Locate the cell with the specified text and output its [x, y] center coordinate. 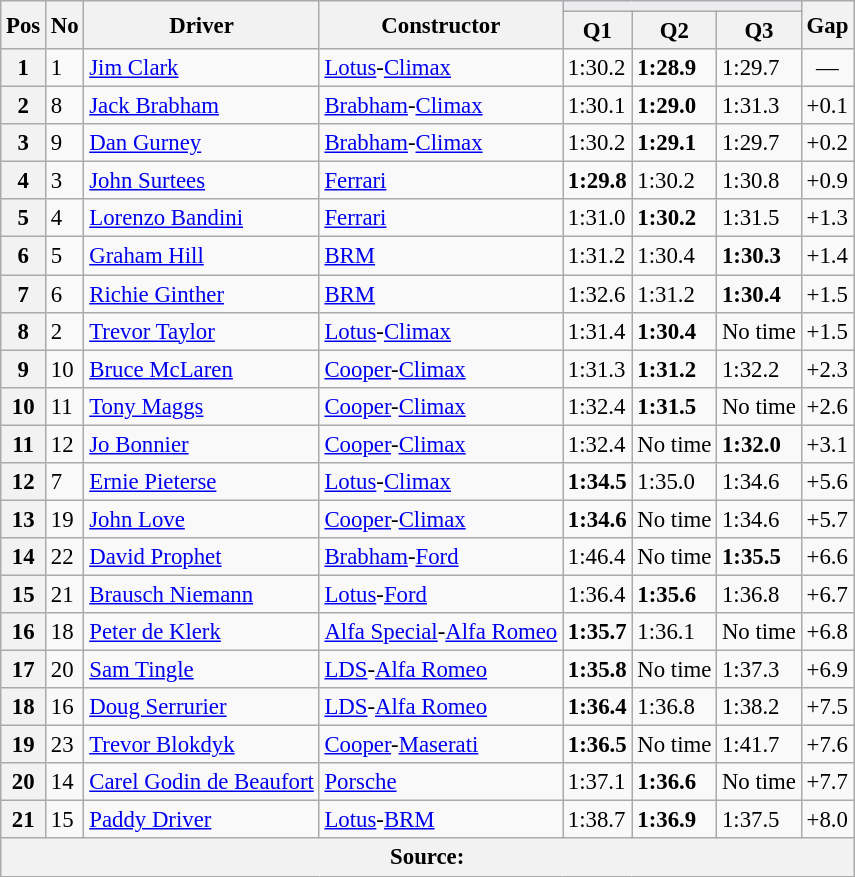
John Surtees [202, 181]
Driver [202, 25]
Q3 [760, 31]
Doug Serrurier [202, 707]
1:37.5 [760, 820]
1:28.9 [674, 68]
Lotus-Ford [440, 594]
Porsche [440, 782]
Jim Clark [202, 68]
Gap [827, 25]
Peter de Klerk [202, 632]
Brabham-Ford [440, 557]
1:46.4 [598, 557]
1:36.5 [598, 745]
1:29.1 [674, 143]
1:35.0 [674, 482]
1:32.0 [760, 444]
— [827, 68]
+5.7 [827, 519]
1:37.1 [598, 782]
Source: [428, 858]
17 [24, 670]
1:35.5 [760, 557]
1:35.6 [674, 594]
1:30.8 [760, 181]
Trevor Taylor [202, 331]
+0.1 [827, 106]
1:31.4 [598, 331]
Paddy Driver [202, 820]
1:38.2 [760, 707]
1:35.7 [598, 632]
Tony Maggs [202, 406]
Sam Tingle [202, 670]
+0.9 [827, 181]
1:41.7 [760, 745]
Trevor Blokdyk [202, 745]
+7.5 [827, 707]
+6.6 [827, 557]
1:31.0 [598, 219]
1:29.0 [674, 106]
Alfa Special-Alfa Romeo [440, 632]
1:32.2 [760, 369]
Carel Godin de Beaufort [202, 782]
+0.2 [827, 143]
1:36.1 [674, 632]
+8.0 [827, 820]
+7.7 [827, 782]
Dan Gurney [202, 143]
1:30.3 [760, 256]
+6.7 [827, 594]
No [65, 25]
1:29.8 [598, 181]
+3.1 [827, 444]
Richie Ginther [202, 294]
Q1 [598, 31]
1:32.6 [598, 294]
+7.6 [827, 745]
+5.6 [827, 482]
Jack Brabham [202, 106]
+1.3 [827, 219]
Constructor [440, 25]
+2.6 [827, 406]
1:37.3 [760, 670]
1:36.9 [674, 820]
+6.8 [827, 632]
Bruce McLaren [202, 369]
Lorenzo Bandini [202, 219]
23 [65, 745]
Q2 [674, 31]
13 [24, 519]
John Love [202, 519]
1:34.5 [598, 482]
1:36.6 [674, 782]
1:30.1 [598, 106]
+1.4 [827, 256]
Graham Hill [202, 256]
Lotus-BRM [440, 820]
1:38.7 [598, 820]
+2.3 [827, 369]
Jo Bonnier [202, 444]
22 [65, 557]
Ernie Pieterse [202, 482]
Pos [24, 25]
Cooper-Maserati [440, 745]
Brausch Niemann [202, 594]
+6.9 [827, 670]
David Prophet [202, 557]
1:35.8 [598, 670]
